Search for the cell housing the specified text and yield its [X, Y] center coordinate. 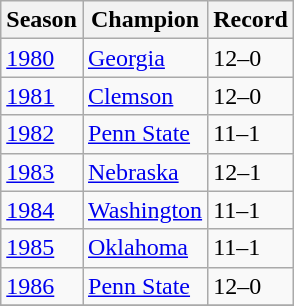
1981 [42, 96]
Washington [144, 210]
1986 [42, 286]
Clemson [144, 96]
Oklahoma [144, 248]
12–1 [251, 172]
1984 [42, 210]
Nebraska [144, 172]
1985 [42, 248]
1980 [42, 58]
1983 [42, 172]
Record [251, 20]
Season [42, 20]
Georgia [144, 58]
Champion [144, 20]
1982 [42, 134]
